Scan for the cell matching the given text and deliver its (x, y) coordinate at center. 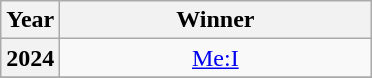
Winner (216, 20)
2024 (30, 58)
Year (30, 20)
Me:I (216, 58)
